From the cell containing the given text, extract its center point as (x, y) coordinate. 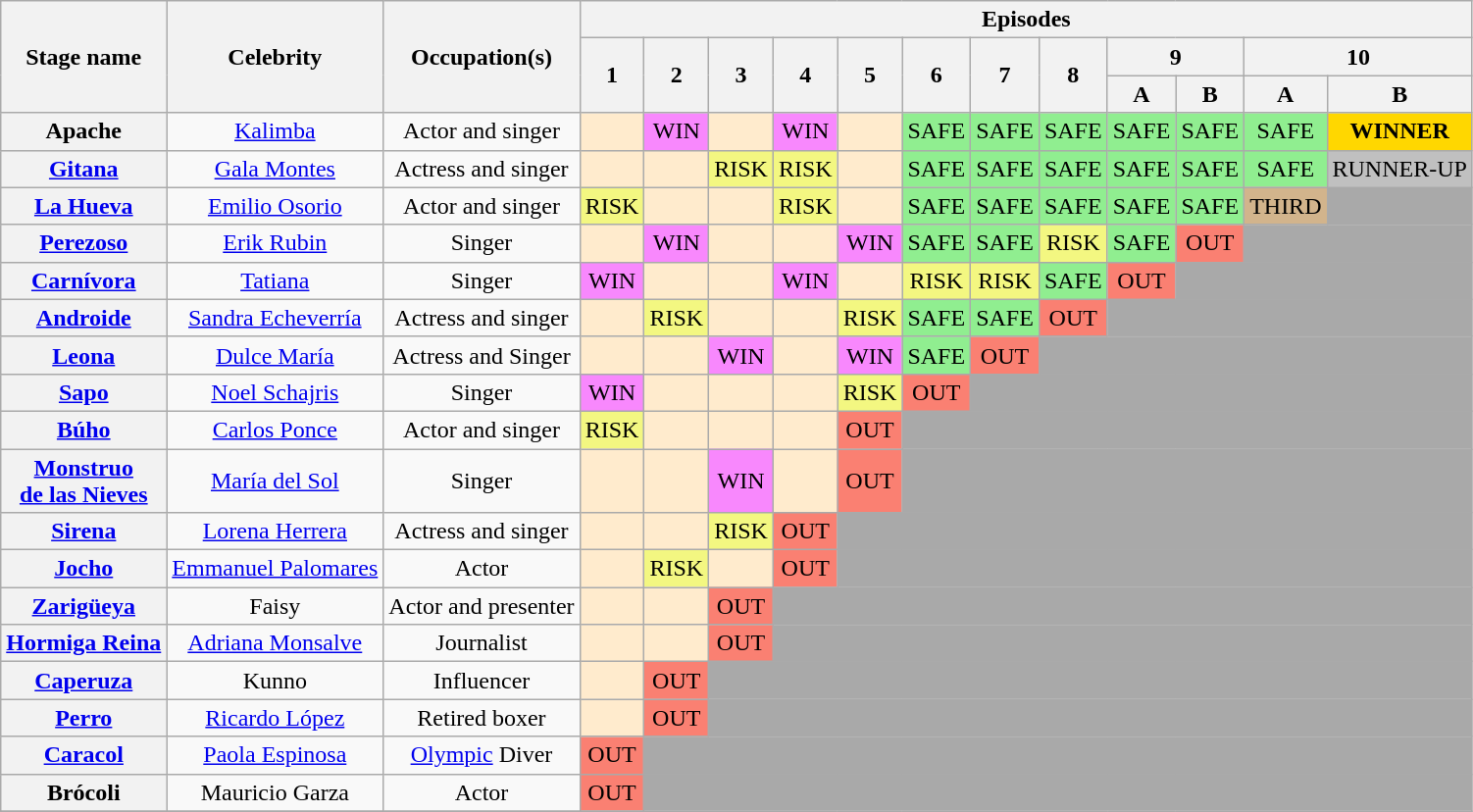
10 (1359, 57)
Jocho (84, 569)
Influencer (482, 681)
Actor and presenter (482, 606)
Gitana (84, 169)
THIRD (1286, 206)
Episodes (1026, 20)
Occupation(s) (482, 57)
7 (1005, 76)
Dulce María (275, 355)
Gala Montes (275, 169)
Sapo (84, 392)
María del Sol (275, 481)
Kalimba (275, 131)
Búho (84, 430)
Mauricio Garza (275, 792)
5 (870, 76)
Sandra Echeverría (275, 318)
Ricardo López (275, 718)
Leona (84, 355)
Monstruode las Nieves (84, 481)
Journalist (482, 643)
Sirena (84, 532)
8 (1073, 76)
Emilio Osorio (275, 206)
3 (741, 76)
La Hueva (84, 206)
Adriana Monsalve (275, 643)
Caracol (84, 755)
Androide (84, 318)
Perro (84, 718)
RUNNER-UP (1399, 169)
Retired boxer (482, 718)
Zarigüeya (84, 606)
9 (1176, 57)
Kunno (275, 681)
Olympic Diver (482, 755)
Perezoso (84, 243)
Carlos Ponce (275, 430)
2 (677, 76)
Tatiana (275, 280)
Paola Espinosa (275, 755)
Carnívora (84, 280)
Erik Rubin (275, 243)
Hormiga Reina (84, 643)
4 (805, 76)
Lorena Herrera (275, 532)
Faisy (275, 606)
Celebrity (275, 57)
Actress and Singer (482, 355)
Emmanuel Palomares (275, 569)
1 (612, 76)
6 (937, 76)
Noel Schajris (275, 392)
Stage name (84, 57)
Apache (84, 131)
WINNER (1399, 131)
Brócoli (84, 792)
Caperuza (84, 681)
